Output the (X, Y) coordinate of the center of the cell containing the given text.  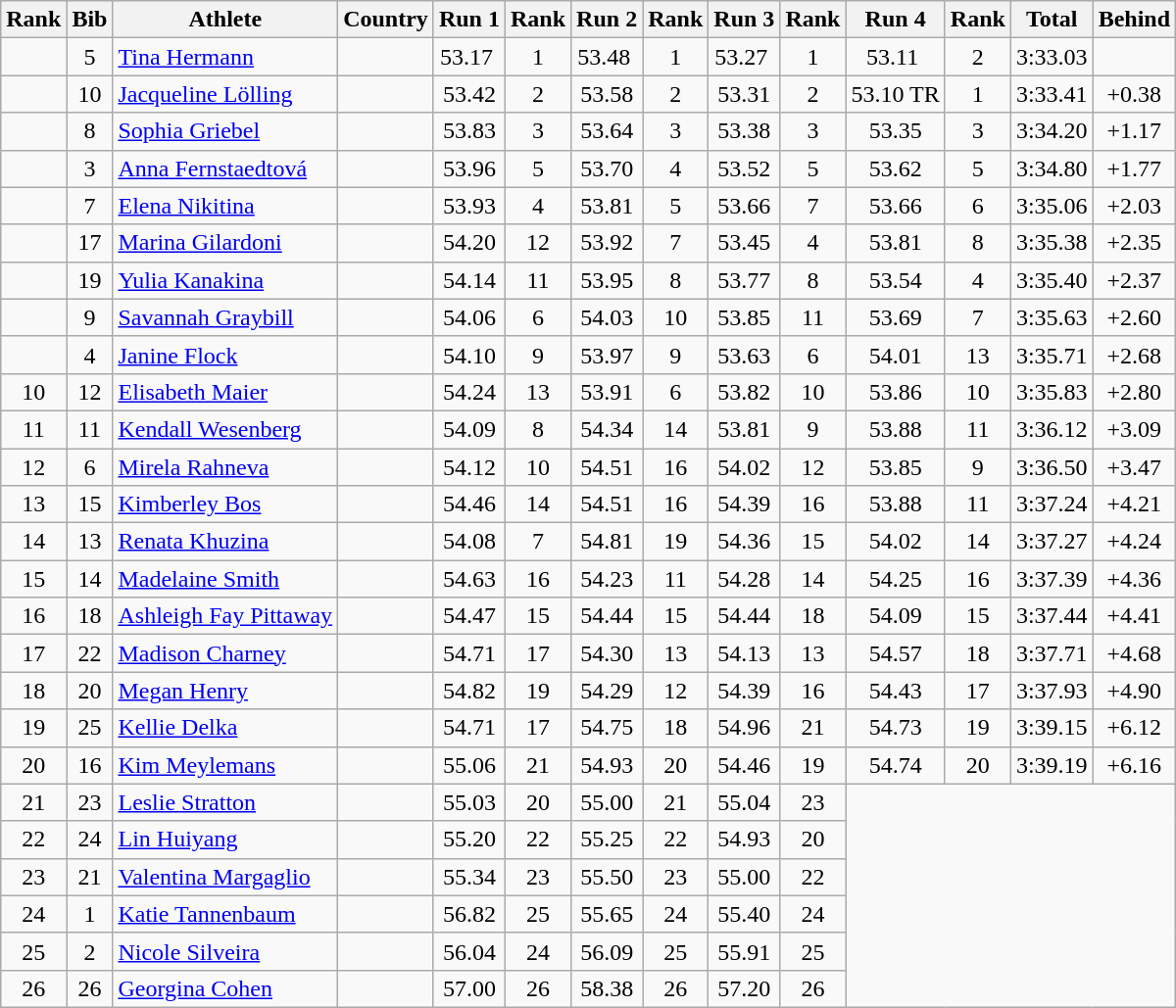
Madelaine Smith (225, 579)
Bib (90, 20)
53.10 TR (896, 94)
53.86 (896, 392)
53.42 (468, 94)
3:34.80 (1052, 168)
+2.35 (1134, 243)
+2.03 (1134, 206)
Mirela Rahneva (225, 467)
Athlete (225, 20)
53.38 (745, 131)
3:35.63 (1052, 317)
57.00 (468, 988)
54.10 (468, 355)
Georgina Cohen (225, 988)
53.91 (608, 392)
53.93 (468, 206)
54.12 (468, 467)
Tina Hermann (225, 57)
Kim Meylemans (225, 765)
+1.77 (1134, 168)
56.09 (608, 951)
3:34.20 (1052, 131)
3:36.50 (1052, 467)
57.20 (745, 988)
54.25 (896, 579)
+2.80 (1134, 392)
54.28 (745, 579)
+2.60 (1134, 317)
Madison Charney (225, 653)
54.57 (896, 653)
53.83 (468, 131)
3:35.71 (1052, 355)
+4.41 (1134, 616)
+3.47 (1134, 467)
54.08 (468, 542)
+4.90 (1134, 691)
Kellie Delka (225, 728)
54.43 (896, 691)
+4.24 (1134, 542)
53.97 (608, 355)
54.47 (468, 616)
54.96 (745, 728)
54.30 (608, 653)
Renata Khuzina (225, 542)
+6.16 (1134, 765)
54.23 (608, 579)
Nicole Silveira (225, 951)
53.69 (896, 317)
53.35 (896, 131)
54.13 (745, 653)
Kimberley Bos (225, 504)
+2.68 (1134, 355)
Total (1052, 20)
55.04 (745, 802)
53.52 (745, 168)
53.96 (468, 168)
Valentina Margaglio (225, 877)
+3.09 (1134, 429)
3:35.38 (1052, 243)
+0.38 (1134, 94)
Katie Tannenbaum (225, 914)
Anna Fernstaedtová (225, 168)
3:37.24 (1052, 504)
53.62 (896, 168)
55.65 (608, 914)
Run 3 (745, 20)
Savannah Graybill (225, 317)
3:36.12 (1052, 429)
53.45 (745, 243)
54.74 (896, 765)
3:39.15 (1052, 728)
53.95 (608, 280)
54.82 (468, 691)
3:37.39 (1052, 579)
54.63 (468, 579)
Megan Henry (225, 691)
3:39.19 (1052, 765)
55.25 (608, 840)
53.70 (608, 168)
53.11 (896, 57)
55.06 (468, 765)
53.63 (745, 355)
+4.68 (1134, 653)
3:33.41 (1052, 94)
53.48 (608, 57)
54.24 (468, 392)
+1.17 (1134, 131)
55.91 (745, 951)
55.34 (468, 877)
54.81 (608, 542)
53.64 (608, 131)
+2.37 (1134, 280)
+4.21 (1134, 504)
Run 2 (608, 20)
53.82 (745, 392)
53.58 (608, 94)
54.20 (468, 243)
Behind (1134, 20)
Leslie Stratton (225, 802)
54.01 (896, 355)
Country (386, 20)
58.38 (608, 988)
+6.12 (1134, 728)
Janine Flock (225, 355)
54.29 (608, 691)
53.77 (745, 280)
Run 1 (468, 20)
53.92 (608, 243)
Sophia Griebel (225, 131)
53.54 (896, 280)
Elena Nikitina (225, 206)
3:33.03 (1052, 57)
3:37.44 (1052, 616)
54.06 (468, 317)
Run 4 (896, 20)
54.14 (468, 280)
53.27 (745, 57)
3:37.93 (1052, 691)
56.04 (468, 951)
54.75 (608, 728)
55.20 (468, 840)
56.82 (468, 914)
54.03 (608, 317)
3:35.83 (1052, 392)
3:37.27 (1052, 542)
Lin Huiyang (225, 840)
3:37.71 (1052, 653)
3:35.40 (1052, 280)
Marina Gilardoni (225, 243)
53.31 (745, 94)
3:35.06 (1052, 206)
Yulia Kanakina (225, 280)
53.17 (468, 57)
55.03 (468, 802)
Jacqueline Lölling (225, 94)
Ashleigh Fay Pittaway (225, 616)
Kendall Wesenberg (225, 429)
54.36 (745, 542)
55.50 (608, 877)
54.34 (608, 429)
Elisabeth Maier (225, 392)
+4.36 (1134, 579)
55.40 (745, 914)
54.73 (896, 728)
